Scan for the cell matching the given text and deliver its [X, Y] coordinate at center. 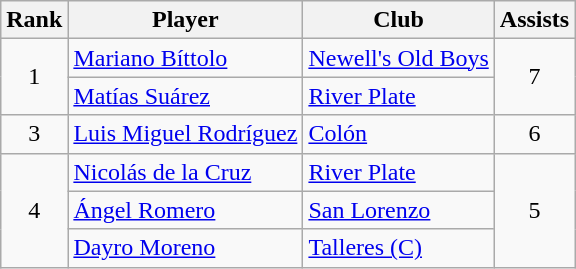
Rank [34, 20]
1 [34, 77]
Newell's Old Boys [398, 58]
Talleres (C) [398, 248]
5 [534, 210]
3 [34, 134]
4 [34, 210]
Club [398, 20]
Assists [534, 20]
Mariano Bíttolo [186, 58]
Colón [398, 134]
San Lorenzo [398, 210]
Player [186, 20]
Nicolás de la Cruz [186, 172]
6 [534, 134]
Ángel Romero [186, 210]
Matías Suárez [186, 96]
Dayro Moreno [186, 248]
7 [534, 77]
Luis Miguel Rodríguez [186, 134]
